Locate the cell with the specified text and output its (X, Y) center coordinate. 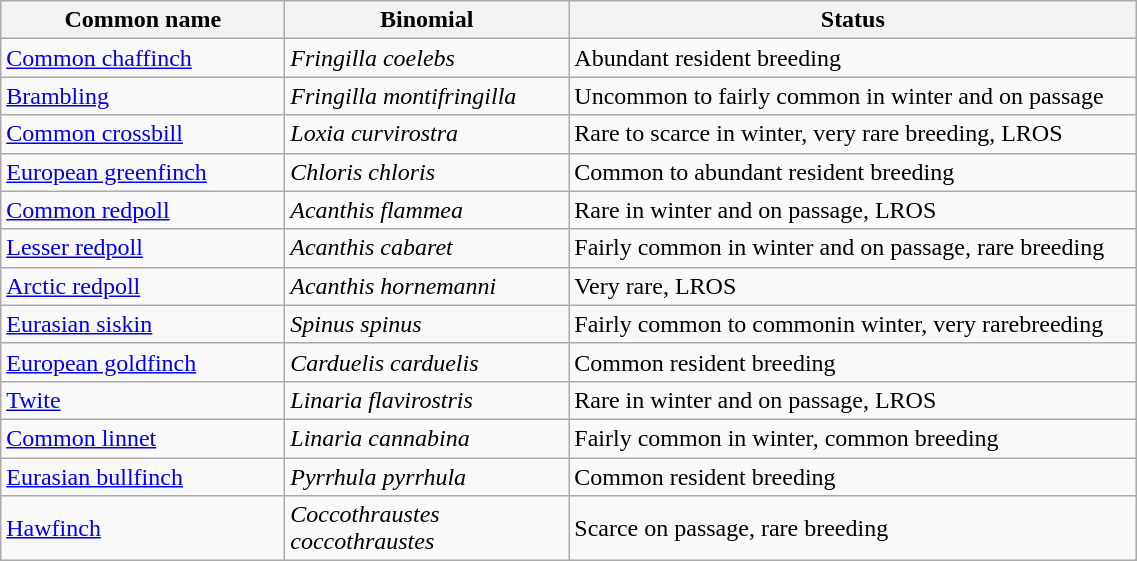
Common chaffinch (143, 58)
Abundant resident breeding (853, 58)
Linaria cannabina (427, 438)
Coccothraustes coccothraustes (427, 528)
Loxia curvirostra (427, 134)
Spinus spinus (427, 324)
Lesser redpoll (143, 248)
Fringilla montifringilla (427, 96)
Common name (143, 20)
Arctic redpoll (143, 286)
Very rare, LROS (853, 286)
Brambling (143, 96)
Acanthis flammea (427, 210)
Fairly common to commonin winter, very rarebreeding (853, 324)
Pyrrhula pyrrhula (427, 477)
Carduelis carduelis (427, 362)
European goldfinch (143, 362)
Chloris chloris (427, 172)
Acanthis cabaret (427, 248)
Twite (143, 400)
Common redpoll (143, 210)
Common to abundant resident breeding (853, 172)
Status (853, 20)
European greenfinch (143, 172)
Common crossbill (143, 134)
Uncommon to fairly common in winter and on passage (853, 96)
Fairly common in winter, common breeding (853, 438)
Rare to scarce in winter, very rare breeding, LROS (853, 134)
Linaria flavirostris (427, 400)
Fairly common in winter and on passage, rare breeding (853, 248)
Acanthis hornemanni (427, 286)
Binomial (427, 20)
Eurasian siskin (143, 324)
Eurasian bullfinch (143, 477)
Common linnet (143, 438)
Fringilla coelebs (427, 58)
Scarce on passage, rare breeding (853, 528)
Hawfinch (143, 528)
